Determine the (x, y) coordinate at the center of the cell enclosing the given text.  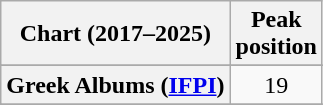
Peakposition (276, 34)
Chart (2017–2025) (116, 34)
19 (276, 85)
Greek Albums (IFPI) (116, 85)
